Return [x, y] of the center of cell containing provided text 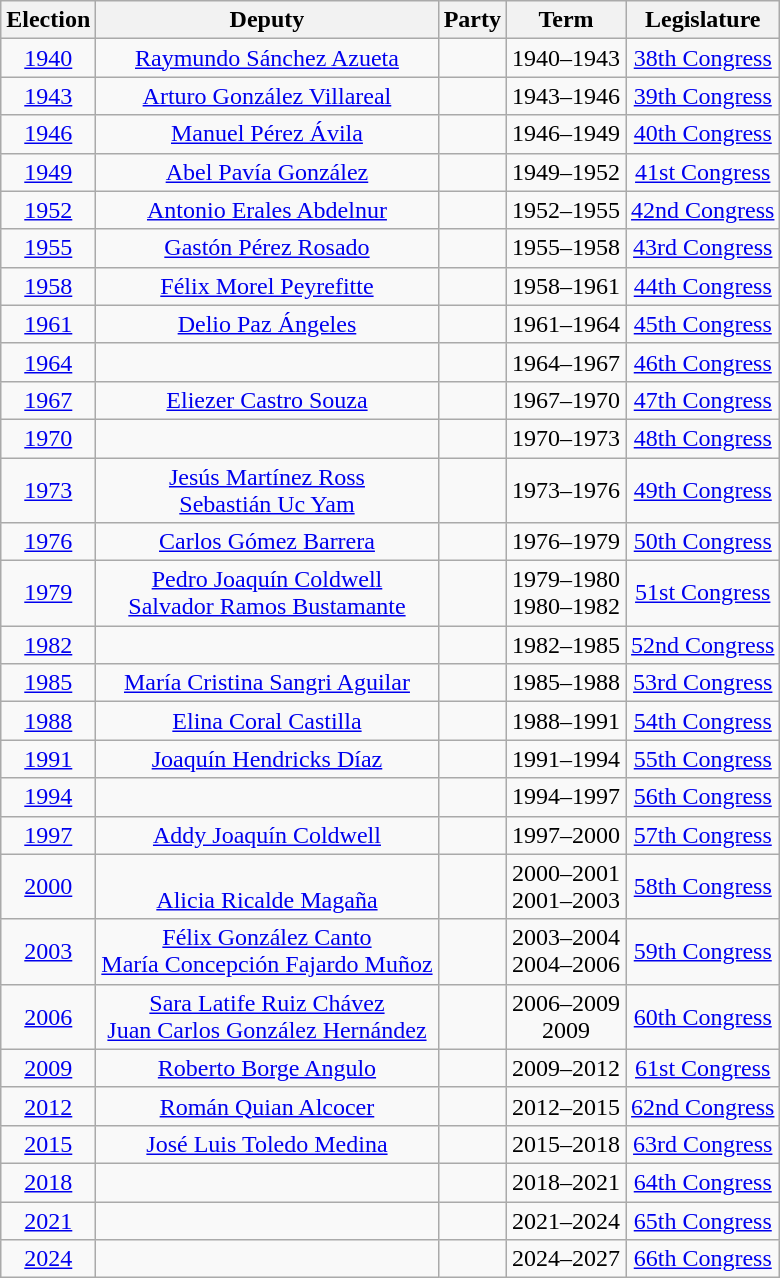
2015–2018 [566, 1144]
53rd Congress [703, 683]
Legislature [703, 20]
45th Congress [703, 324]
1991 [48, 759]
1970 [48, 438]
57th Congress [703, 835]
María Cristina Sangri Aguilar [267, 683]
1940 [48, 58]
1961–1964 [566, 324]
1976 [48, 542]
José Luis Toledo Medina [267, 1144]
1973 [48, 490]
1964 [48, 362]
1985 [48, 683]
65th Congress [703, 1221]
Antonio Erales Abdelnur [267, 210]
64th Congress [703, 1182]
Raymundo Sánchez Azueta [267, 58]
2003 [48, 952]
1967–1970 [566, 400]
2021 [48, 1221]
1988 [48, 721]
51st Congress [703, 594]
2012–2015 [566, 1106]
1955–1958 [566, 248]
46th Congress [703, 362]
1979–19801980–1982 [566, 594]
Term [566, 20]
1946 [48, 134]
1952–1955 [566, 210]
2012 [48, 1106]
Elina Coral Castilla [267, 721]
1955 [48, 248]
42nd Congress [703, 210]
Félix Morel Peyrefitte [267, 286]
Abel Pavía González [267, 172]
1982 [48, 645]
50th Congress [703, 542]
2009 [48, 1068]
Deputy [267, 20]
Sara Latife Ruiz ChávezJuan Carlos González Hernández [267, 1016]
2006 [48, 1016]
1958 [48, 286]
2024 [48, 1259]
1943–1946 [566, 96]
2021–2024 [566, 1221]
60th Congress [703, 1016]
56th Congress [703, 797]
48th Congress [703, 438]
Jesús Martínez RossSebastián Uc Yam [267, 490]
1949–1952 [566, 172]
41st Congress [703, 172]
38th Congress [703, 58]
58th Congress [703, 886]
54th Congress [703, 721]
1961 [48, 324]
1952 [48, 210]
Pedro Joaquín ColdwellSalvador Ramos Bustamante [267, 594]
Manuel Pérez Ávila [267, 134]
Alicia Ricalde Magaña [267, 886]
Arturo González Villareal [267, 96]
Joaquín Hendricks Díaz [267, 759]
66th Congress [703, 1259]
55th Congress [703, 759]
1964–1967 [566, 362]
1991–1994 [566, 759]
Delio Paz Ángeles [267, 324]
Eliezer Castro Souza [267, 400]
2024–2027 [566, 1259]
2018 [48, 1182]
Román Quian Alcocer [267, 1106]
2015 [48, 1144]
43rd Congress [703, 248]
2000 [48, 886]
63rd Congress [703, 1144]
1943 [48, 96]
1973–1976 [566, 490]
39th Congress [703, 96]
2006–20092009 [566, 1016]
2018–2021 [566, 1182]
1979 [48, 594]
1988–1991 [566, 721]
1982–1985 [566, 645]
1940–1943 [566, 58]
1985–1988 [566, 683]
1949 [48, 172]
49th Congress [703, 490]
1976–1979 [566, 542]
52nd Congress [703, 645]
Gastón Pérez Rosado [267, 248]
1967 [48, 400]
62nd Congress [703, 1106]
Addy Joaquín Coldwell [267, 835]
Roberto Borge Angulo [267, 1068]
Party [472, 20]
44th Congress [703, 286]
47th Congress [703, 400]
61st Congress [703, 1068]
1997 [48, 835]
1946–1949 [566, 134]
1994 [48, 797]
1970–1973 [566, 438]
1997–2000 [566, 835]
2003–20042004–2006 [566, 952]
2000–20012001–2003 [566, 886]
Carlos Gómez Barrera [267, 542]
1994–1997 [566, 797]
Félix González CantoMaría Concepción Fajardo Muñoz [267, 952]
Election [48, 20]
1958–1961 [566, 286]
2009–2012 [566, 1068]
59th Congress [703, 952]
40th Congress [703, 134]
